Return [X, Y] of the center of cell containing provided text 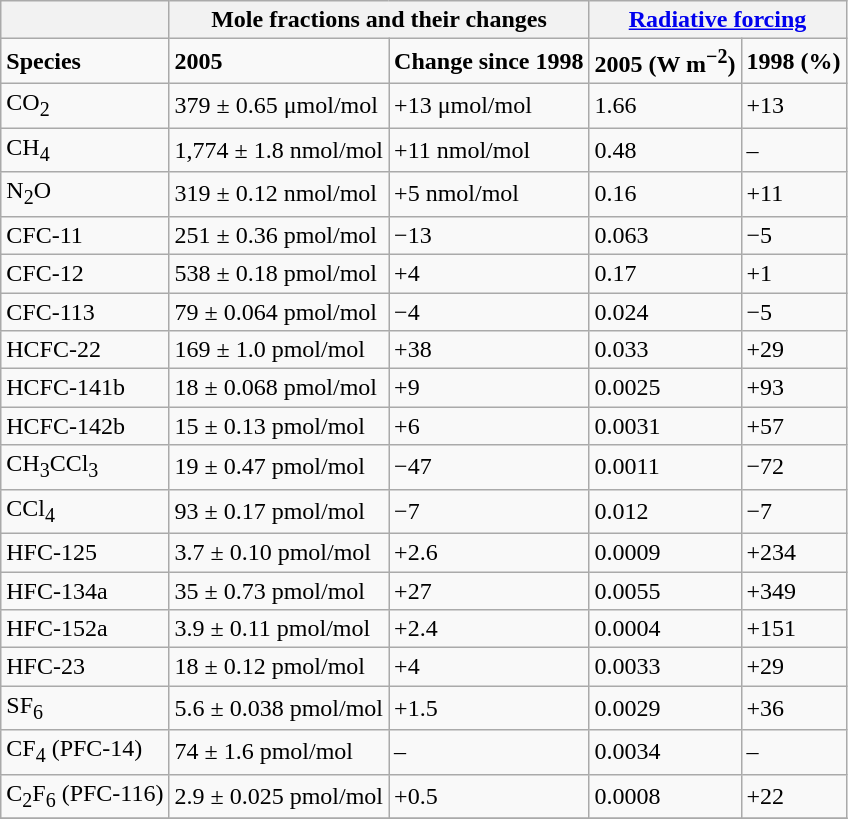
379 ± 0.65 μmol/mol [279, 105]
HCFC-141b [85, 388]
Radiative forcing [718, 20]
2.9 ± 0.025 pmol/mol [279, 796]
+11 nmol/mol [489, 150]
0.012 [665, 511]
HFC-23 [85, 667]
169 ± 1.0 pmol/mol [279, 350]
538 ± 0.18 pmol/mol [279, 273]
+6 [489, 426]
Change since 1998 [489, 62]
2005 [279, 62]
319 ± 0.12 nmol/mol [279, 194]
+93 [794, 388]
−47 [489, 467]
5.6 ± 0.038 pmol/mol [279, 708]
+38 [489, 350]
251 ± 0.36 pmol/mol [279, 235]
0.0011 [665, 467]
HCFC-22 [85, 350]
+13 μmol/mol [489, 105]
19 ± 0.47 pmol/mol [279, 467]
0.033 [665, 350]
1.66 [665, 105]
+11 [794, 194]
−13 [489, 235]
+151 [794, 629]
HFC-134a [85, 591]
74 ± 1.6 pmol/mol [279, 752]
CH3CCl3 [85, 467]
0.0025 [665, 388]
0.48 [665, 150]
+0.5 [489, 796]
CFC-12 [85, 273]
+234 [794, 552]
C2F6 (PFC-116) [85, 796]
3.9 ± 0.11 pmol/mol [279, 629]
2005 (W m−2) [665, 62]
CO2 [85, 105]
0.0008 [665, 796]
N2O [85, 194]
0.16 [665, 194]
18 ± 0.068 pmol/mol [279, 388]
+1 [794, 273]
Species [85, 62]
79 ± 0.064 pmol/mol [279, 312]
CH4 [85, 150]
SF6 [85, 708]
35 ± 0.73 pmol/mol [279, 591]
0.0029 [665, 708]
18 ± 0.12 pmol/mol [279, 667]
+9 [489, 388]
+349 [794, 591]
HFC-152a [85, 629]
CF4 (PFC-14) [85, 752]
+57 [794, 426]
−4 [489, 312]
0.063 [665, 235]
HCFC-142b [85, 426]
3.7 ± 0.10 pmol/mol [279, 552]
+36 [794, 708]
0.0004 [665, 629]
CFC-11 [85, 235]
+1.5 [489, 708]
Mole fractions and their changes [379, 20]
0.0033 [665, 667]
15 ± 0.13 pmol/mol [279, 426]
HFC-125 [85, 552]
0.0009 [665, 552]
93 ± 0.17 pmol/mol [279, 511]
−72 [794, 467]
CFC-113 [85, 312]
+2.4 [489, 629]
0.0034 [665, 752]
CCl4 [85, 511]
1,774 ± 1.8 nmol/mol [279, 150]
0.17 [665, 273]
+5 nmol/mol [489, 194]
+13 [794, 105]
+22 [794, 796]
1998 (%) [794, 62]
+27 [489, 591]
0.0055 [665, 591]
+2.6 [489, 552]
0.0031 [665, 426]
0.024 [665, 312]
